Return the (X, Y) coordinate for the center point of the cell that contains the specified text.  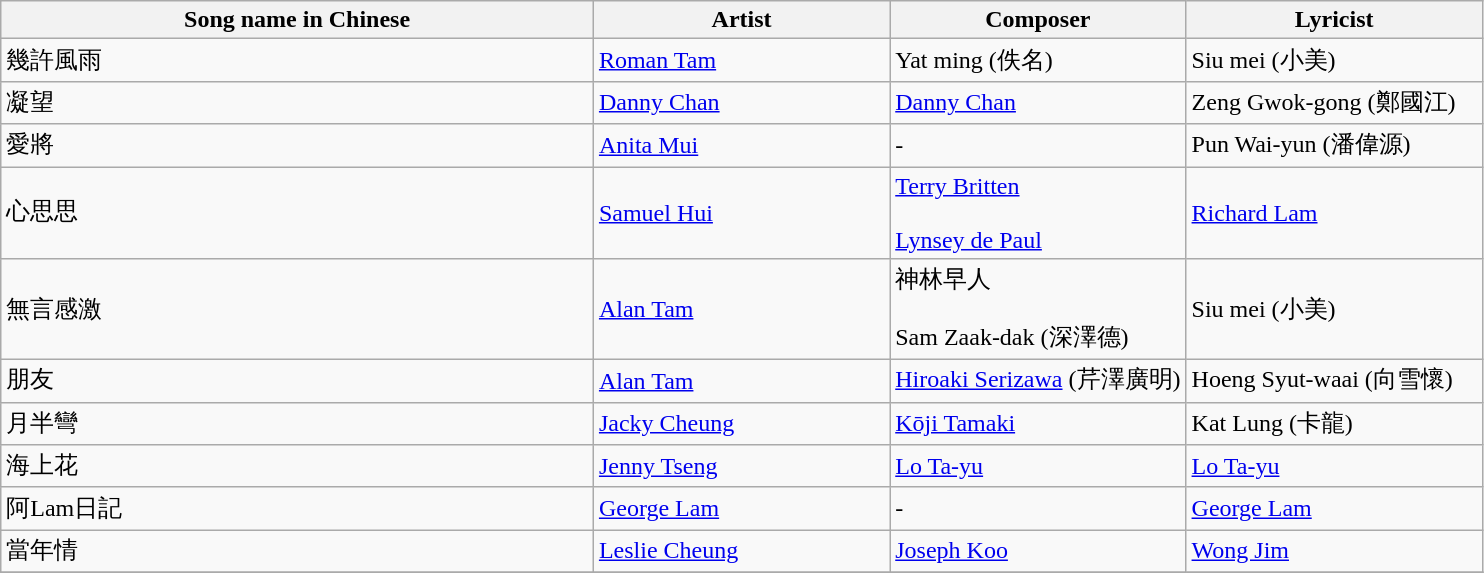
心思思 (298, 212)
月半彎 (298, 424)
凝望 (298, 102)
Song name in Chinese (298, 20)
Leslie Cheung (741, 552)
Samuel Hui (741, 212)
Lyricist (1334, 20)
幾許風雨 (298, 60)
愛將 (298, 146)
Terry BrittenLynsey de Paul (1038, 212)
朋友 (298, 382)
Wong Jim (1334, 552)
Richard Lam (1334, 212)
海上花 (298, 466)
Hoeng Syut-waai (向雪懷) (1334, 382)
Joseph Koo (1038, 552)
Kat Lung (卡龍) (1334, 424)
Pun Wai-yun (潘偉源) (1334, 146)
神林早人Sam Zaak-dak (深澤德) (1038, 310)
Hiroaki Serizawa (芹澤廣明) (1038, 382)
Roman Tam (741, 60)
Yat ming (佚名) (1038, 60)
阿Lam日記 (298, 508)
Jacky Cheung (741, 424)
當年情 (298, 552)
Kōji Tamaki (1038, 424)
Anita Mui (741, 146)
Jenny Tseng (741, 466)
無言感激 (298, 310)
Artist (741, 20)
Zeng Gwok-gong (鄭國江) (1334, 102)
Composer (1038, 20)
